Pinpoint the cell where the given text exists, returning its (X, Y) midpoint coordinate. 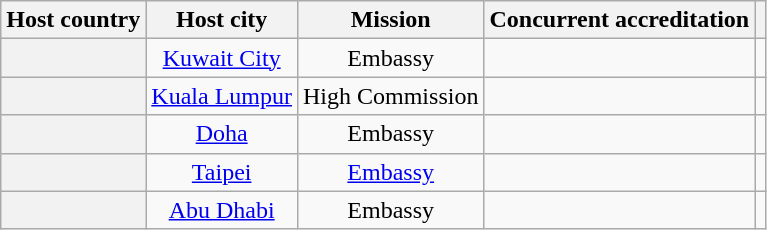
Kuala Lumpur (222, 96)
Kuwait City (222, 58)
Host country (74, 20)
Taipei (222, 172)
Doha (222, 134)
Mission (390, 20)
Abu Dhabi (222, 210)
Host city (222, 20)
High Commission (390, 96)
Concurrent accreditation (620, 20)
